Search for the cell housing the specified text and yield its [x, y] center coordinate. 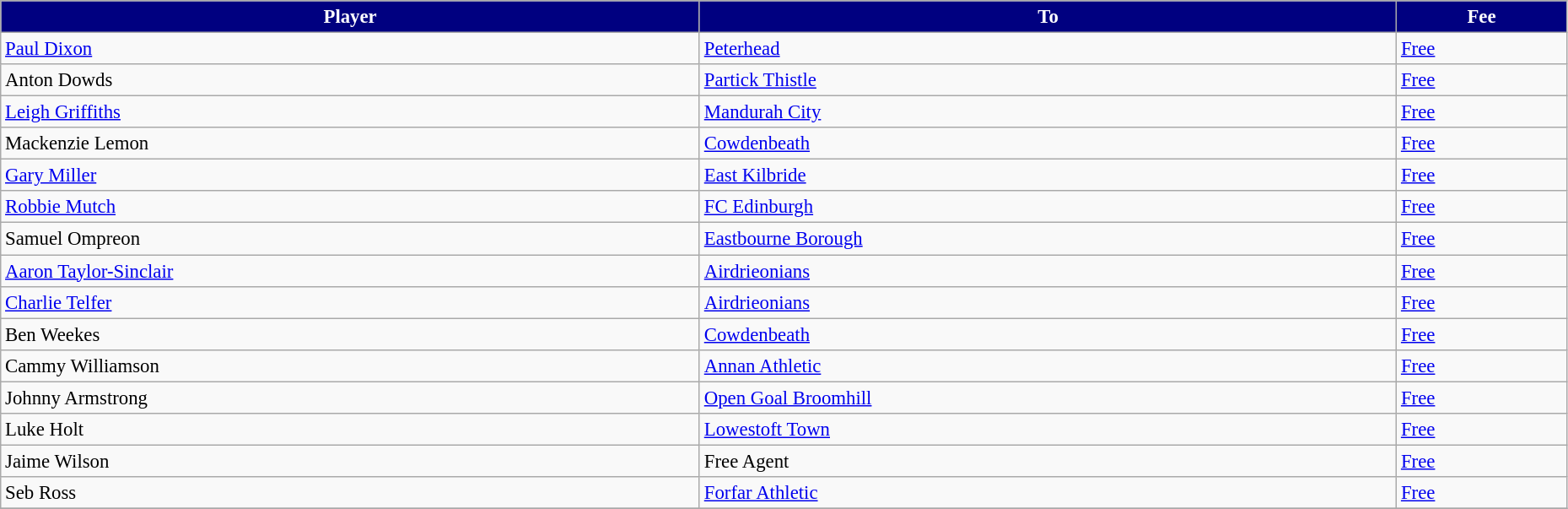
Charlie Telfer [351, 302]
Paul Dixon [351, 49]
Luke Holt [351, 430]
East Kilbride [1048, 176]
Robbie Mutch [351, 207]
Lowestoft Town [1048, 430]
Mandurah City [1048, 112]
Peterhead [1048, 49]
Fee [1482, 17]
Player [351, 17]
Free Agent [1048, 461]
Annan Athletic [1048, 366]
Cammy Williamson [351, 366]
Forfar Athletic [1048, 493]
Anton Dowds [351, 80]
Partick Thistle [1048, 80]
Mackenzie Lemon [351, 143]
Samuel Ompreon [351, 239]
Gary Miller [351, 176]
Eastbourne Borough [1048, 239]
FC Edinburgh [1048, 207]
Ben Weekes [351, 334]
To [1048, 17]
Jaime Wilson [351, 461]
Leigh Griffiths [351, 112]
Seb Ross [351, 493]
Johnny Armstrong [351, 398]
Aaron Taylor-Sinclair [351, 271]
Open Goal Broomhill [1048, 398]
